Identify which cell holds the provided text, then report its (X, Y) central coordinate. 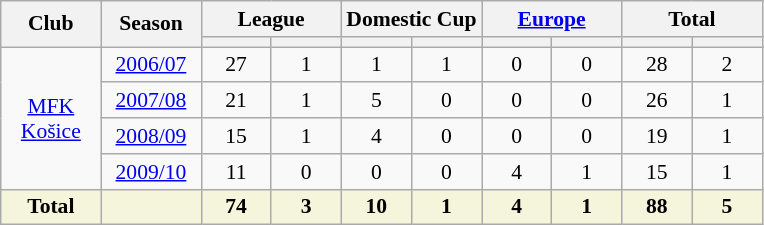
Europe (552, 19)
27 (236, 65)
19 (657, 136)
3 (306, 207)
28 (657, 65)
MFK Košice (51, 118)
26 (657, 101)
2009/10 (151, 172)
Domestic Cup (411, 19)
2008/09 (151, 136)
21 (236, 101)
Club (51, 24)
11 (236, 172)
Season (151, 24)
2006/07 (151, 65)
2007/08 (151, 101)
League (271, 19)
74 (236, 207)
88 (657, 207)
2 (727, 65)
10 (376, 207)
